Extract the (X, Y) coordinate from the center of the cell holding the provided text.  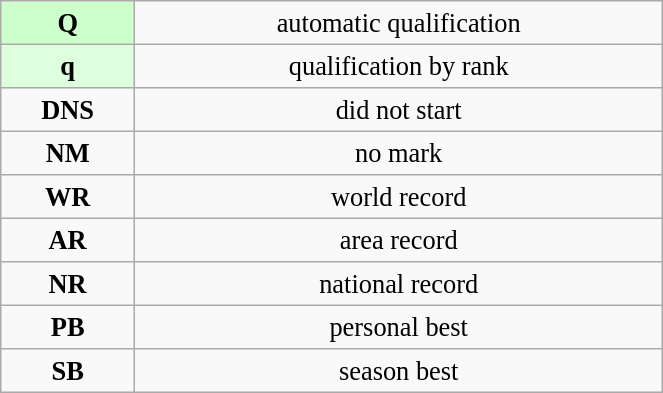
world record (399, 197)
personal best (399, 327)
season best (399, 371)
SB (68, 371)
did not start (399, 109)
PB (68, 327)
WR (68, 197)
q (68, 66)
area record (399, 240)
Q (68, 22)
qualification by rank (399, 66)
automatic qualification (399, 22)
AR (68, 240)
NR (68, 284)
NM (68, 153)
national record (399, 284)
no mark (399, 153)
DNS (68, 109)
